For the text-containing cell, return its midpoint in (x, y) coordinate format. 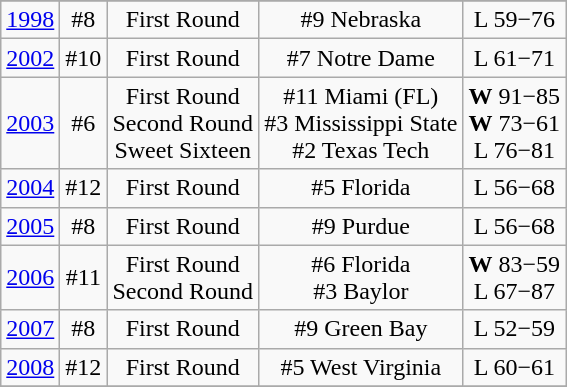
W 83−59L 67−87 (514, 278)
#5 West Virginia (361, 367)
L 52−59 (514, 329)
2004 (30, 188)
#9 Green Bay (361, 329)
L 60−61 (514, 367)
#11 (84, 278)
#7 Notre Dame (361, 58)
2002 (30, 58)
First RoundSecond RoundSweet Sixteen (183, 123)
#10 (84, 58)
2008 (30, 367)
First RoundSecond Round (183, 278)
2003 (30, 123)
W 91−85W 73−61L 76−81 (514, 123)
#5 Florida (361, 188)
L 61−71 (514, 58)
2007 (30, 329)
#9 Purdue (361, 226)
L 59−76 (514, 20)
2005 (30, 226)
#6 Florida#3 Baylor (361, 278)
#9 Nebraska (361, 20)
1998 (30, 20)
#11 Miami (FL)#3 Mississippi State#2 Texas Tech (361, 123)
#6 (84, 123)
2006 (30, 278)
